Find where the given text appears and provide that cell's center as [x, y] coordinate. 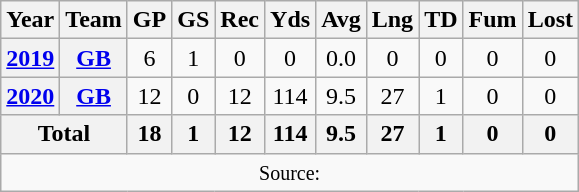
Lng [392, 20]
2019 [30, 58]
GP [149, 20]
Avg [342, 20]
Rec [240, 20]
Source: [290, 172]
GS [194, 20]
Year [30, 20]
2020 [30, 96]
Team [94, 20]
6 [149, 58]
Lost [550, 20]
Fum [492, 20]
Total [64, 134]
18 [149, 134]
0.0 [342, 58]
TD [441, 20]
Yds [290, 20]
